Capture the cell that displays the provided text and extract its [X, Y] central coordinate. 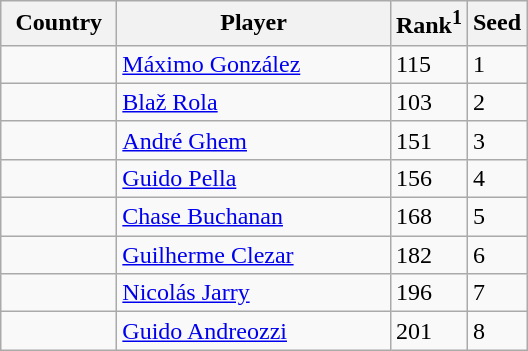
168 [428, 217]
3 [496, 140]
Nicolás Jarry [254, 293]
Máximo González [254, 64]
Rank1 [428, 24]
196 [428, 293]
Country [59, 24]
151 [428, 140]
7 [496, 293]
Guilherme Clezar [254, 255]
8 [496, 331]
5 [496, 217]
Player [254, 24]
201 [428, 331]
1 [496, 64]
Blaž Rola [254, 102]
Guido Andreozzi [254, 331]
6 [496, 255]
Chase Buchanan [254, 217]
2 [496, 102]
4 [496, 178]
156 [428, 178]
Guido Pella [254, 178]
182 [428, 255]
103 [428, 102]
Seed [496, 24]
André Ghem [254, 140]
115 [428, 64]
